Detect which cell encompasses the target text, then output its [x, y] center coordinate. 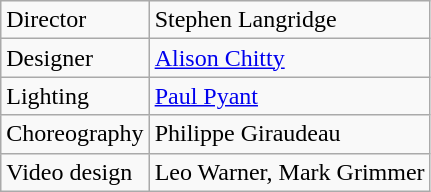
Video design [75, 172]
Alison Chitty [290, 58]
Philippe Giraudeau [290, 134]
Designer [75, 58]
Choreography [75, 134]
Lighting [75, 96]
Director [75, 20]
Leo Warner, Mark Grimmer [290, 172]
Paul Pyant [290, 96]
Stephen Langridge [290, 20]
